Detect which cell encompasses the target text, then output its (X, Y) center coordinate. 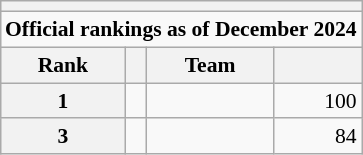
Official rankings as of December 2024 (181, 29)
Rank (63, 65)
3 (63, 136)
Team (210, 65)
84 (317, 136)
1 (63, 101)
100 (317, 101)
